For the text-containing cell, return its midpoint in [X, Y] coordinate format. 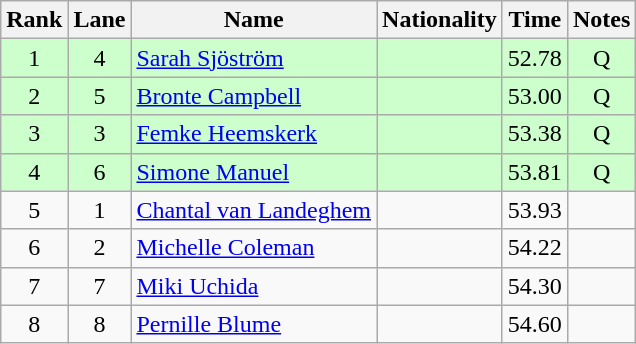
Notes [601, 20]
53.38 [534, 134]
Pernille Blume [254, 324]
Femke Heemskerk [254, 134]
53.81 [534, 172]
Nationality [440, 20]
54.60 [534, 324]
53.00 [534, 96]
Simone Manuel [254, 172]
Time [534, 20]
Rank [34, 20]
Chantal van Landeghem [254, 210]
54.22 [534, 248]
Lane [100, 20]
Michelle Coleman [254, 248]
52.78 [534, 58]
54.30 [534, 286]
Sarah Sjöström [254, 58]
Name [254, 20]
Miki Uchida [254, 286]
53.93 [534, 210]
Bronte Campbell [254, 96]
